Identify which cell holds the provided text, then report its [X, Y] central coordinate. 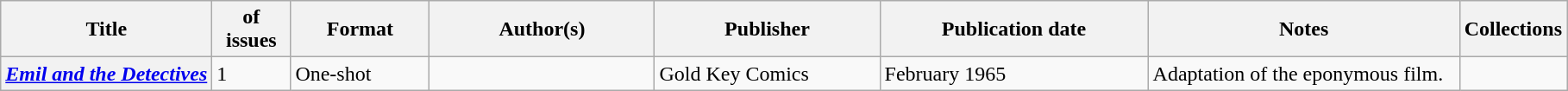
Author(s) [542, 29]
February 1965 [1014, 74]
Title [107, 29]
Publisher [768, 29]
Format [361, 29]
Collections [1513, 29]
Gold Key Comics [768, 74]
Notes [1304, 29]
Publication date [1014, 29]
One-shot [361, 74]
Emil and the Detectives [107, 74]
1 [252, 74]
Adaptation of the eponymous film. [1304, 74]
of issues [252, 29]
